Extract the [X, Y] coordinate from the center of the cell holding the provided text.  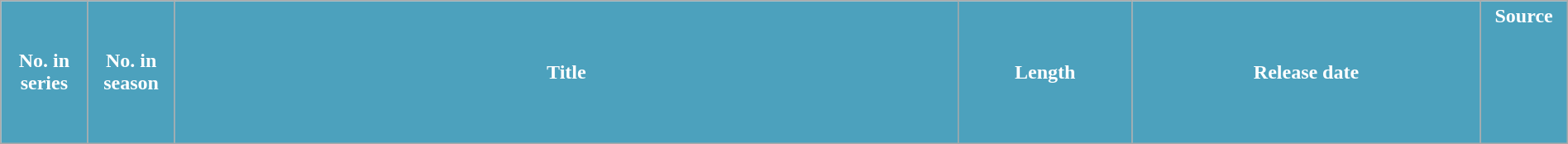
No. inseason [131, 73]
Length [1045, 73]
Title [566, 73]
Release date [1307, 73]
Source [1523, 73]
No. inseries [45, 73]
